Return (x, y) of the center of cell containing provided text 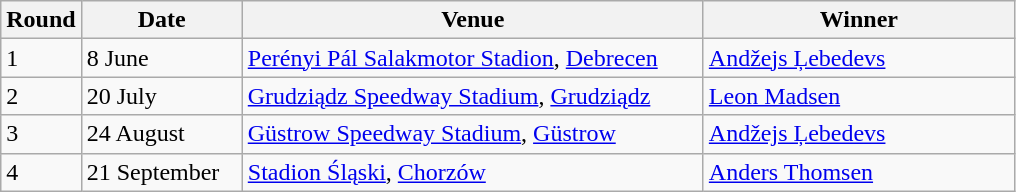
Anders Thomsen (858, 172)
1 (41, 58)
4 (41, 172)
2 (41, 96)
8 June (162, 58)
Grudziądz Speedway Stadium, Grudziądz (472, 96)
21 September (162, 172)
Venue (472, 20)
24 August (162, 134)
Leon Madsen (858, 96)
Round (41, 20)
Date (162, 20)
Winner (858, 20)
20 July (162, 96)
3 (41, 134)
Güstrow Speedway Stadium, Güstrow (472, 134)
Perényi Pál Salakmotor Stadion, Debrecen (472, 58)
Stadion Śląski, Chorzów (472, 172)
